Return the [X, Y] coordinate for the center point of the cell that contains the specified text.  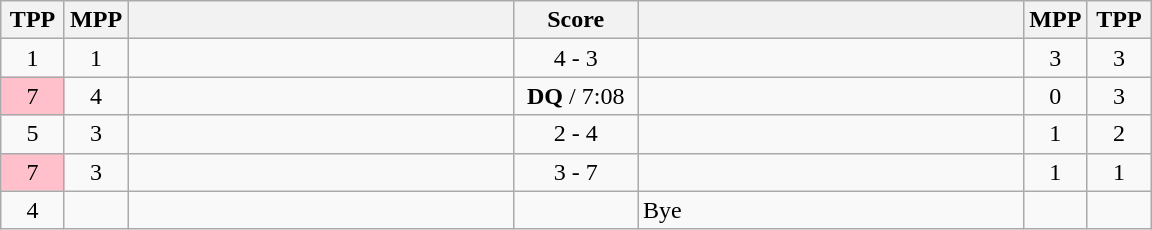
3 - 7 [576, 172]
4 - 3 [576, 58]
5 [33, 134]
2 - 4 [576, 134]
0 [1056, 96]
DQ / 7:08 [576, 96]
Score [576, 20]
2 [1119, 134]
Bye [831, 210]
